Capture the cell that displays the provided text and extract its (x, y) central coordinate. 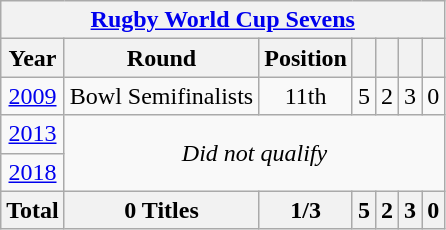
1/3 (306, 210)
0 Titles (161, 210)
Total (33, 210)
Rugby World Cup Sevens (223, 20)
2013 (33, 134)
Round (161, 58)
2009 (33, 96)
11th (306, 96)
Bowl Semifinalists (161, 96)
2018 (33, 172)
Year (33, 58)
Did not qualify (254, 153)
Position (306, 58)
